Capture the cell that displays the provided text and extract its [x, y] central coordinate. 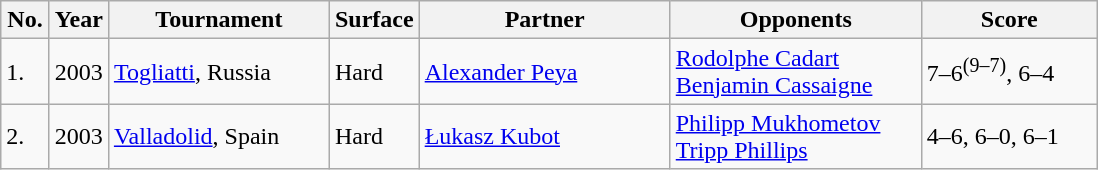
2. [26, 136]
Valladolid, Spain [218, 136]
Year [78, 20]
4–6, 6–0, 6–1 [1009, 136]
Alexander Peya [544, 72]
Philipp Mukhometov Tripp Phillips [796, 136]
No. [26, 20]
Łukasz Kubot [544, 136]
Tournament [218, 20]
Togliatti, Russia [218, 72]
Partner [544, 20]
Opponents [796, 20]
1. [26, 72]
Surface [374, 20]
Score [1009, 20]
7–6(9–7), 6–4 [1009, 72]
Rodolphe Cadart Benjamin Cassaigne [796, 72]
